Detect which cell encompasses the target text, then output its [X, Y] center coordinate. 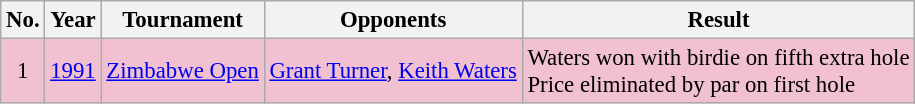
Tournament [182, 20]
Zimbabwe Open [182, 72]
No. [23, 20]
1991 [73, 72]
Result [718, 20]
Grant Turner, Keith Waters [393, 72]
Opponents [393, 20]
1 [23, 72]
Waters won with birdie on fifth extra holePrice eliminated by par on first hole [718, 72]
Year [73, 20]
